Pinpoint the cell where the given text exists, returning its [X, Y] midpoint coordinate. 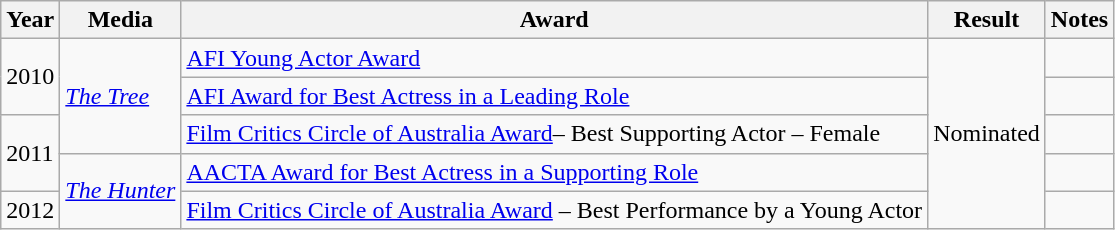
AFI Young Actor Award [554, 58]
Media [120, 20]
The Hunter [120, 191]
2012 [30, 210]
Notes [1079, 20]
AFI Award for Best Actress in a Leading Role [554, 96]
2011 [30, 153]
Nominated [987, 134]
Result [987, 20]
Film Critics Circle of Australia Award– Best Supporting Actor – Female [554, 134]
The Tree [120, 96]
Year [30, 20]
2010 [30, 77]
AACTA Award for Best Actress in a Supporting Role [554, 172]
Award [554, 20]
Film Critics Circle of Australia Award – Best Performance by a Young Actor [554, 210]
